Locate the cell with the specified text and output its [X, Y] center coordinate. 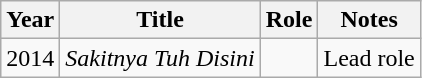
Sakitnya Tuh Disini [160, 58]
Title [160, 20]
Role [289, 20]
Lead role [369, 58]
Year [30, 20]
Notes [369, 20]
2014 [30, 58]
